Output the [X, Y] coordinate of the center of the cell containing the given text.  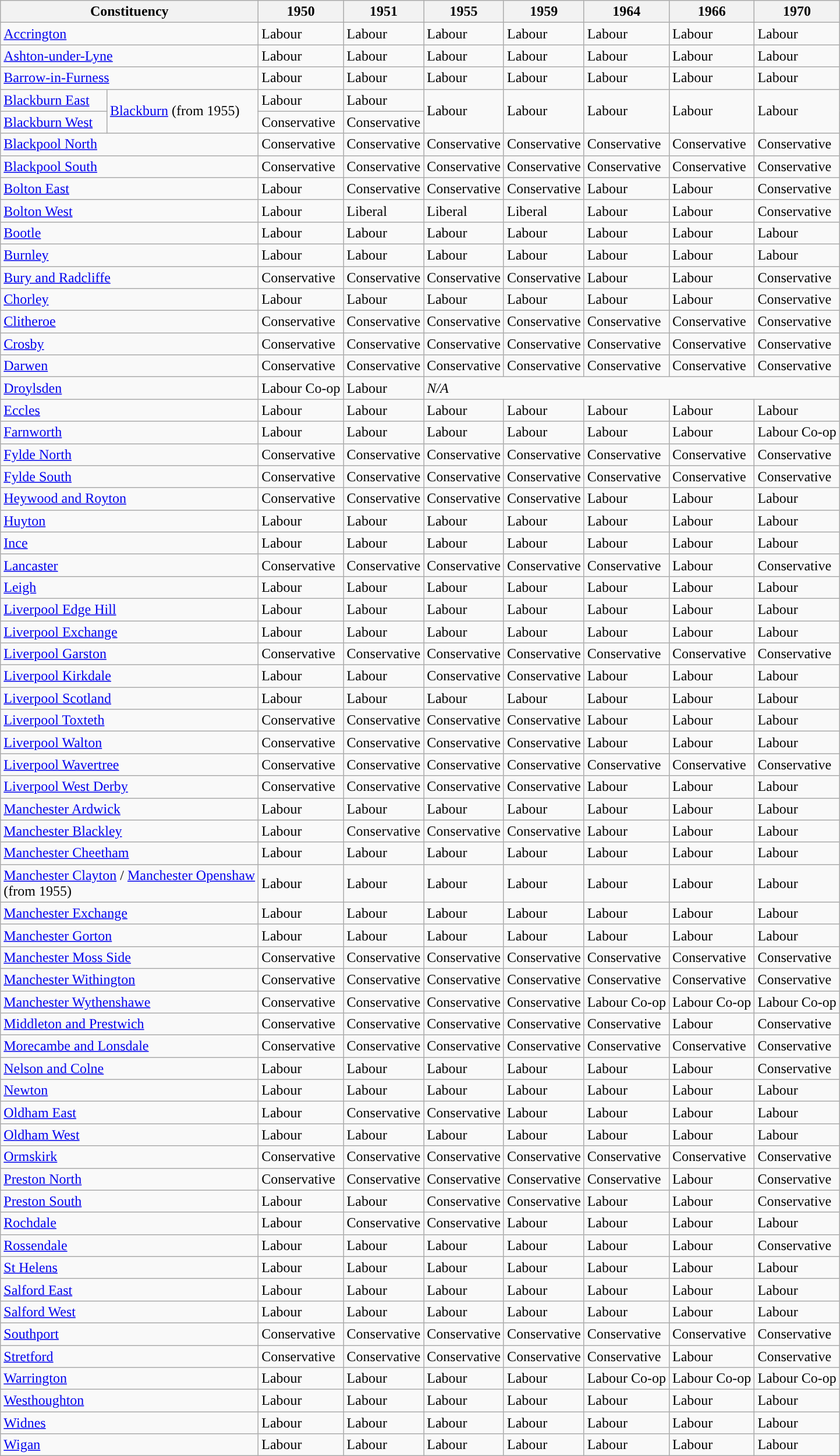
Ince [129, 543]
Middleton and Prestwich [129, 1024]
Blackburn East [54, 100]
Widnes [129, 1423]
Manchester Moss Side [129, 957]
Bolton East [129, 189]
Eccles [129, 410]
1950 [301, 12]
Manchester Withington [129, 979]
St Helens [129, 1267]
Wigan [129, 1445]
Droylsden [129, 388]
Preston South [129, 1201]
Preston North [129, 1179]
Warrington [129, 1379]
Westhoughton [129, 1401]
Bolton West [129, 211]
Oldham East [129, 1113]
Barrow-in-Furness [129, 78]
Liverpool Kirkdale [129, 676]
Blackburn West [54, 122]
Ashton-under-Lyne [129, 56]
Constituency [129, 12]
Ormskirk [129, 1157]
Liverpool Wavertree [129, 765]
Bury and Radcliffe [129, 278]
Lancaster [129, 565]
N/A [632, 388]
Oldham West [129, 1135]
Southport [129, 1334]
Liverpool Walton [129, 743]
Crosby [129, 344]
Morecambe and Lonsdale [129, 1046]
Accrington [129, 34]
Rossendale [129, 1245]
Liverpool Exchange [129, 631]
Newton [129, 1091]
1959 [544, 12]
Liverpool Edge Hill [129, 609]
Burnley [129, 255]
Fylde South [129, 477]
1970 [797, 12]
Liverpool West Derby [129, 787]
Liverpool Garston [129, 654]
Heywood and Royton [129, 499]
Chorley [129, 300]
Liverpool Toxteth [129, 720]
Nelson and Colne [129, 1068]
Fylde North [129, 454]
Farnworth [129, 432]
Blackburn (from 1955) [182, 111]
Manchester Blackley [129, 831]
1951 [384, 12]
Manchester Clayton / Manchester Openshaw(from 1955) [129, 883]
Bootle [129, 233]
1966 [712, 12]
Salford West [129, 1312]
Manchester Ardwick [129, 809]
Stretford [129, 1356]
Huyton [129, 521]
Manchester Wythenshawe [129, 1002]
Leigh [129, 587]
Blackpool North [129, 144]
Darwen [129, 366]
Manchester Exchange [129, 913]
1964 [626, 12]
Clitheroe [129, 322]
1955 [464, 12]
Manchester Gorton [129, 935]
Salford East [129, 1290]
Rochdale [129, 1223]
Manchester Cheetham [129, 853]
Blackpool South [129, 166]
Liverpool Scotland [129, 698]
